Return the [X, Y] coordinate for the center point of the cell that contains the specified text.  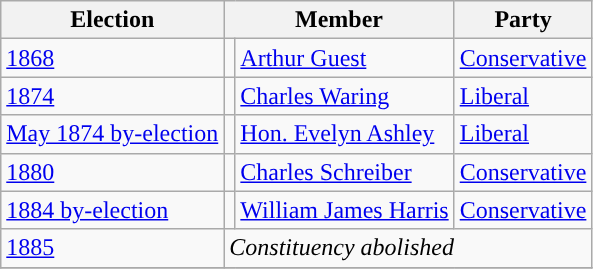
1885 [112, 248]
Charles Schreiber [344, 172]
1874 [112, 96]
1868 [112, 58]
Election [112, 20]
Arthur Guest [344, 58]
1884 by-election [112, 210]
William James Harris [344, 210]
Party [523, 20]
Member [339, 20]
Charles Waring [344, 96]
1880 [112, 172]
Hon. Evelyn Ashley [344, 134]
May 1874 by-election [112, 134]
Constituency abolished [408, 248]
